Return (X, Y) of the center of cell containing provided text 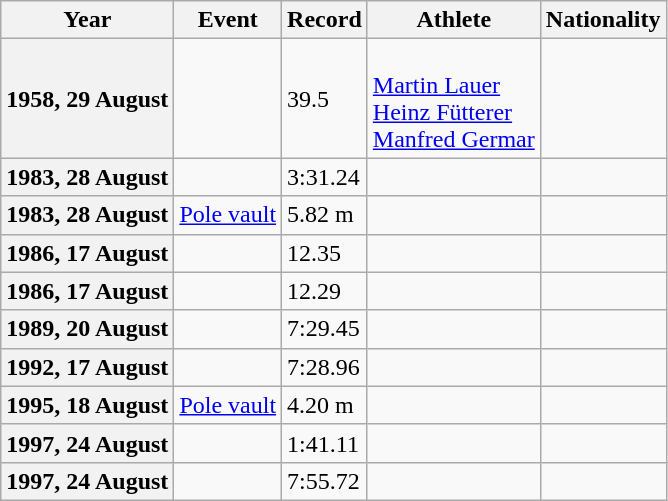
5.82 m (325, 215)
39.5 (325, 98)
4.20 m (325, 405)
Event (228, 20)
Year (88, 20)
1958, 29 August (88, 98)
Nationality (603, 20)
Athlete (454, 20)
1:41.11 (325, 443)
7:55.72 (325, 481)
12.35 (325, 253)
1995, 18 August (88, 405)
1989, 20 August (88, 329)
12.29 (325, 291)
1992, 17 August (88, 367)
7:29.45 (325, 329)
3:31.24 (325, 177)
Martin LauerHeinz FüttererManfred Germar (454, 98)
Record (325, 20)
7:28.96 (325, 367)
